Determine the [x, y] coordinate at the center of the cell enclosing the given text.  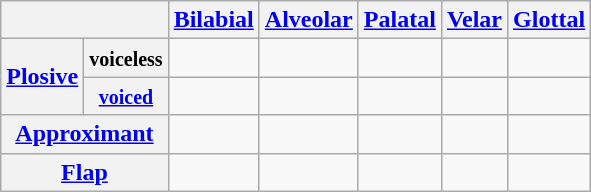
Alveolar [308, 20]
Glottal [550, 20]
Flap [84, 172]
Plosive [42, 77]
Palatal [400, 20]
voiceless [126, 58]
voiced [126, 96]
Bilabial [214, 20]
Velar [474, 20]
Approximant [84, 134]
